Return the (X, Y) coordinate for the center point of the cell that contains the specified text.  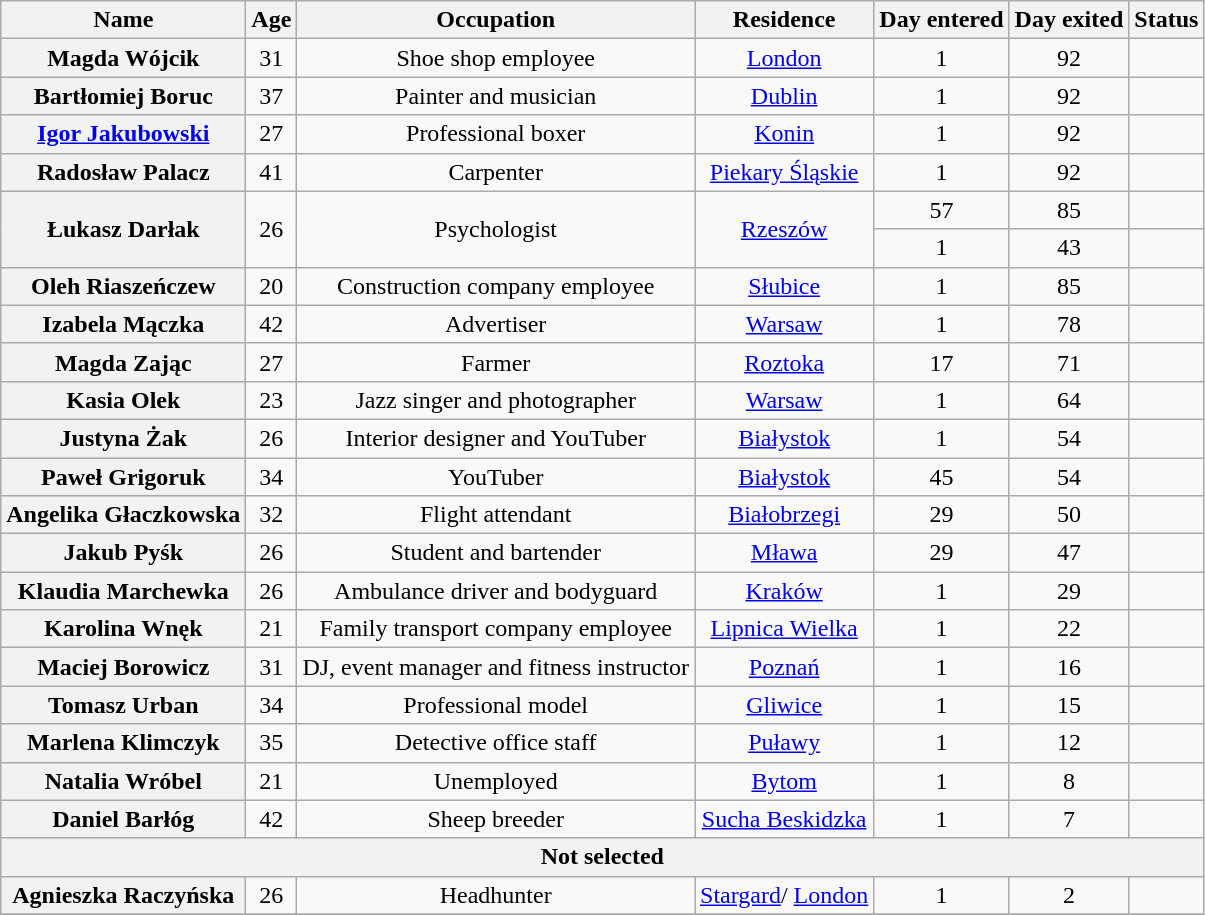
Not selected (602, 857)
Bytom (784, 781)
Daniel Barłóg (124, 819)
Professional model (496, 705)
Angelika Głaczkowska (124, 515)
22 (1069, 629)
12 (1069, 743)
Rzeszów (784, 229)
47 (1069, 553)
Dublin (784, 96)
Magda Wójcik (124, 58)
Carpenter (496, 172)
Poznań (784, 667)
Kraków (784, 591)
Łukasz Darłak (124, 229)
16 (1069, 667)
Name (124, 20)
YouTuber (496, 477)
Construction company employee (496, 286)
35 (272, 743)
Piekary Śląskie (784, 172)
20 (272, 286)
15 (1069, 705)
Marlena Klimczyk (124, 743)
Paweł Grigoruk (124, 477)
7 (1069, 819)
57 (942, 210)
Status (1166, 20)
Detective office staff (496, 743)
Jakub Pyśk (124, 553)
DJ, event manager and fitness instructor (496, 667)
Klaudia Marchewka (124, 591)
23 (272, 400)
Justyna Żak (124, 438)
Maciej Borowicz (124, 667)
Day exited (1069, 20)
43 (1069, 248)
Białobrzegi (784, 515)
Stargard/ London (784, 895)
Natalia Wróbel (124, 781)
Headhunter (496, 895)
Jazz singer and photographer (496, 400)
Sucha Beskidzka (784, 819)
Day entered (942, 20)
Igor Jakubowski (124, 134)
Agnieszka Raczyńska (124, 895)
Ambulance driver and bodyguard (496, 591)
Tomasz Urban (124, 705)
Psychologist (496, 229)
Konin (784, 134)
Farmer (496, 362)
32 (272, 515)
41 (272, 172)
78 (1069, 324)
71 (1069, 362)
2 (1069, 895)
Mława (784, 553)
17 (942, 362)
Family transport company employee (496, 629)
Słubice (784, 286)
Lipnica Wielka (784, 629)
Painter and musician (496, 96)
45 (942, 477)
Student and bartender (496, 553)
Kasia Olek (124, 400)
Flight attendant (496, 515)
Shoe shop employee (496, 58)
Puławy (784, 743)
Occupation (496, 20)
50 (1069, 515)
Gliwice (784, 705)
Radosław Palacz (124, 172)
Residence (784, 20)
Magda Zając (124, 362)
Karolina Wnęk (124, 629)
37 (272, 96)
Interior designer and YouTuber (496, 438)
Oleh Riaszeńczew (124, 286)
Roztoka (784, 362)
Bartłomiej Boruc (124, 96)
Izabela Mączka (124, 324)
8 (1069, 781)
Advertiser (496, 324)
Unemployed (496, 781)
64 (1069, 400)
Age (272, 20)
London (784, 58)
Professional boxer (496, 134)
Sheep breeder (496, 819)
